Detect which cell encompasses the target text, then output its (X, Y) center coordinate. 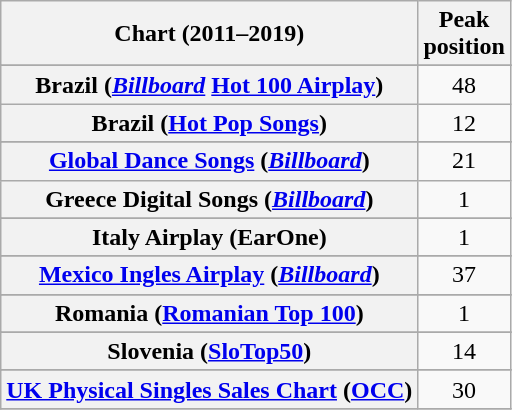
Mexico Ingles Airplay (Billboard) (210, 275)
Greece Digital Songs (Billboard) (210, 199)
Slovenia (SloTop50) (210, 351)
UK Physical Singles Sales Chart (OCC) (210, 389)
Brazil (Hot Pop Songs) (210, 123)
Peakposition (464, 34)
Chart (2011–2019) (210, 34)
Global Dance Songs (Billboard) (210, 161)
Brazil (Billboard Hot 100 Airplay) (210, 85)
48 (464, 85)
14 (464, 351)
Romania (Romanian Top 100) (210, 313)
30 (464, 389)
37 (464, 275)
Italy Airplay (EarOne) (210, 237)
21 (464, 161)
12 (464, 123)
